Scan for the cell matching the given text and deliver its (x, y) coordinate at center. 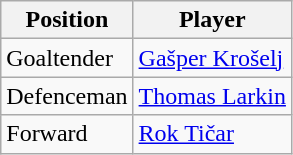
Defenceman (67, 96)
Player (212, 20)
Goaltender (67, 58)
Gašper Krošelj (212, 58)
Position (67, 20)
Thomas Larkin (212, 96)
Forward (67, 134)
Rok Tičar (212, 134)
